Extract the [X, Y] coordinate from the center of the cell holding the provided text.  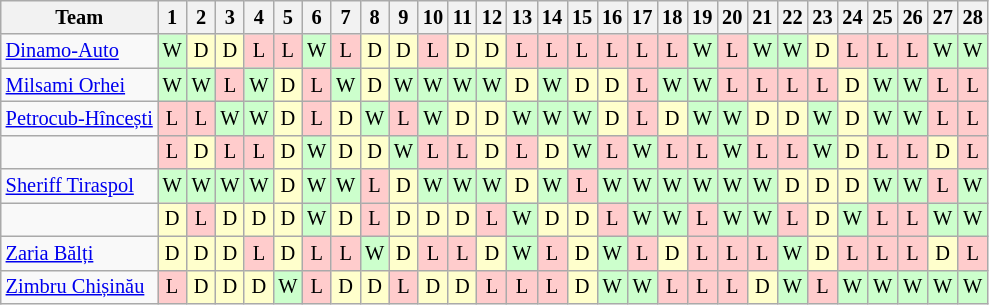
21 [762, 17]
Sheriff Tiraspol [80, 186]
Milsami Orhei [80, 85]
19 [702, 17]
17 [642, 17]
5 [288, 17]
Dinamo-Auto [80, 51]
11 [462, 17]
6 [316, 17]
23 [822, 17]
3 [230, 17]
Zaria Bălți [80, 253]
9 [404, 17]
26 [913, 17]
Zimbru Chișinău [80, 287]
10 [433, 17]
12 [492, 17]
18 [672, 17]
7 [346, 17]
8 [374, 17]
15 [582, 17]
28 [973, 17]
Petrocub-Hîncești [80, 118]
24 [852, 17]
2 [202, 17]
13 [522, 17]
14 [552, 17]
22 [792, 17]
Team [80, 17]
4 [258, 17]
20 [732, 17]
1 [172, 17]
27 [943, 17]
25 [883, 17]
16 [612, 17]
